For the text-containing cell, return its midpoint in [x, y] coordinate format. 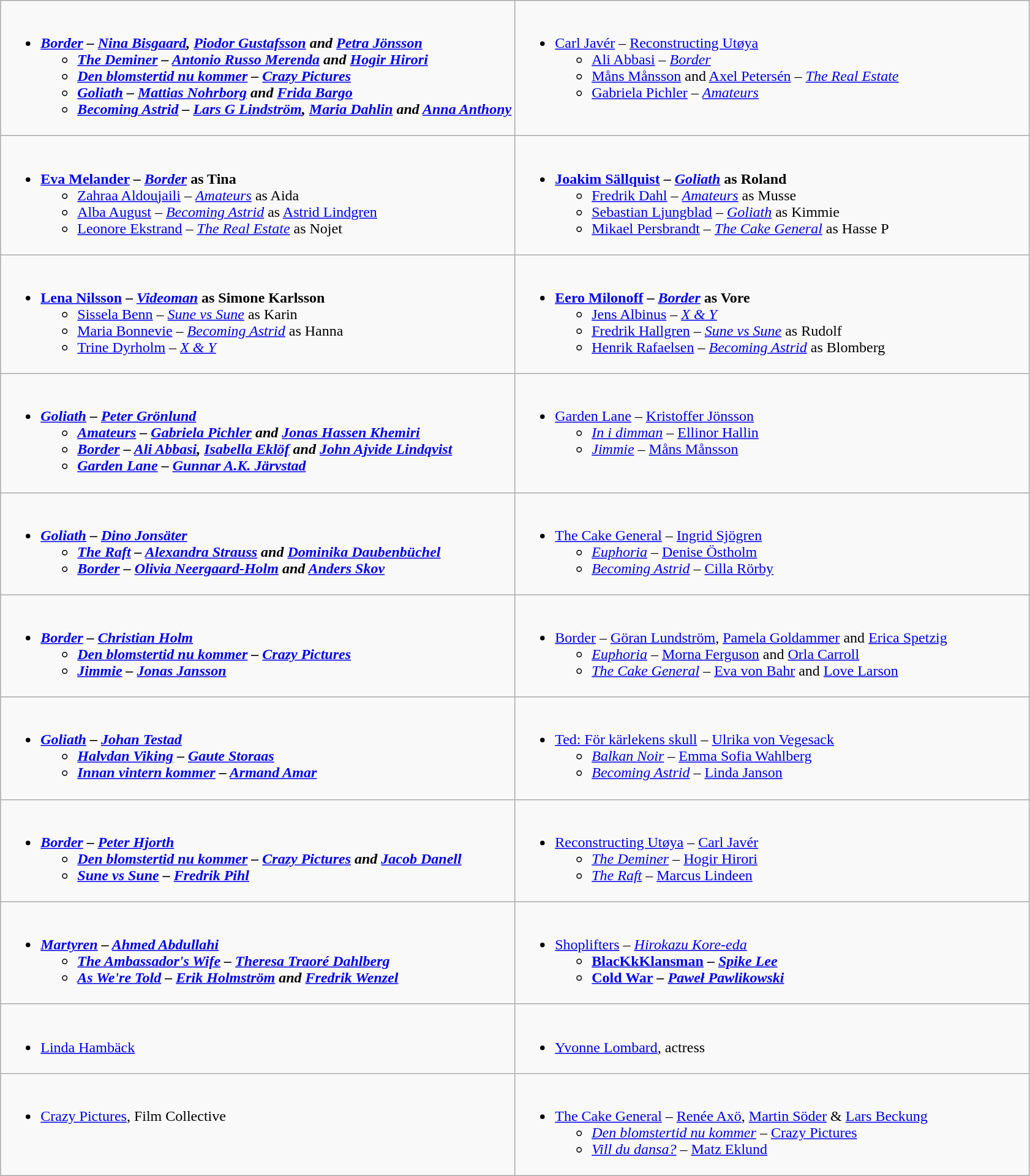
Border – Christian HolmDen blomstertid nu kommer – Crazy PicturesJimmie – Jonas Jansson [258, 646]
The Cake General – Ingrid SjögrenEuphoria – Denise ÖstholmBecoming Astrid – Cilla Rörby [772, 544]
Martyren – Ahmed AbdullahiThe Ambassador's Wife – Theresa Traoré DahlbergAs We're Told – Erik Holmström and Fredrik Wenzel [258, 953]
Carl Javér – Reconstructing UtøyaAli Abbasi – BorderMåns Månsson and Axel Petersén – The Real EstateGabriela Pichler – Amateurs [772, 69]
Border – Göran Lundström, Pamela Goldammer and Erica SpetzigEuphoria – Morna Ferguson and Orla CarrollThe Cake General – Eva von Bahr and Love Larson [772, 646]
Linda Hambäck [258, 1039]
Goliath – Dino JonsäterThe Raft – Alexandra Strauss and Dominika DaubenbüchelBorder – Olivia Neergaard-Holm and Anders Skov [258, 544]
Reconstructing Utøya – Carl JavérThe Deminer – Hogir HiroriThe Raft – Marcus Lindeen [772, 850]
Garden Lane – Kristoffer JönssonIn i dimman – Ellinor HallinJimmie – Måns Månsson [772, 433]
Crazy Pictures, Film Collective [258, 1125]
Yvonne Lombard, actress [772, 1039]
Goliath – Johan TestadHalvdan Viking – Gaute StoraasInnan vintern kommer – Armand Amar [258, 748]
Ted: För kärlekens skull – Ulrika von VegesackBalkan Noir – Emma Sofia WahlbergBecoming Astrid – Linda Janson [772, 748]
The Cake General – Renée Axö, Martin Söder & Lars BeckungDen blomstertid nu kommer – Crazy PicturesVill du dansa? – Matz Eklund [772, 1125]
Eero Milonoff – Border as VoreJens Albinus – X & YFredrik Hallgren – Sune vs Sune as RudolfHenrik Rafaelsen – Becoming Astrid as Blomberg [772, 314]
Border – Peter HjorthDen blomstertid nu kommer – Crazy Pictures and Jacob DanellSune vs Sune – Fredrik Pihl [258, 850]
Shoplifters – Hirokazu Kore-eda BlacKkKlansman – Spike Lee Cold War – Paweł Pawlikowski [772, 953]
Lena Nilsson – Videoman as Simone KarlssonSissela Benn – Sune vs Sune as KarinMaria Bonnevie – Becoming Astrid as HannaTrine Dyrholm – X & Y [258, 314]
